Identify which cell holds the provided text, then report its [X, Y] central coordinate. 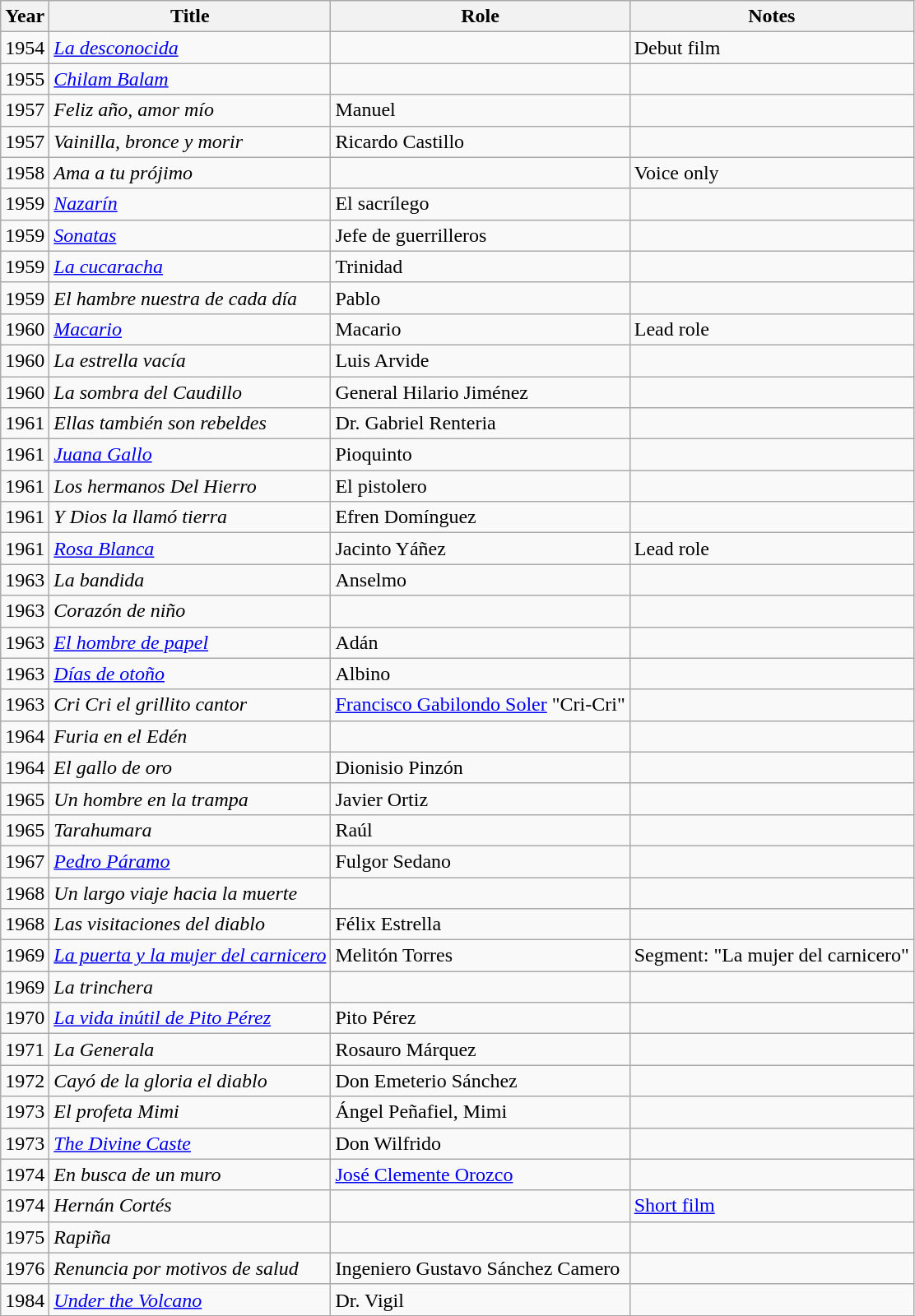
Un hombre en la trampa [190, 799]
Pioquinto [481, 455]
1976 [25, 1268]
Nazarín [190, 204]
Debut film [772, 48]
The Divine Caste [190, 1143]
Don Emeterio Sánchez [481, 1081]
Efren Domínguez [481, 517]
La vida inútil de Pito Pérez [190, 1018]
Los hermanos Del Hierro [190, 486]
Ellas también son rebeldes [190, 424]
Furia en el Edén [190, 736]
El hambre nuestra de cada día [190, 298]
Jefe de guerrilleros [481, 235]
Y Dios la llamó tierra [190, 517]
Fulgor Sedano [481, 861]
Title [190, 16]
1984 [25, 1300]
Melitón Torres [481, 956]
Feliz año, amor mío [190, 110]
1954 [25, 48]
La puerta y la mujer del carnicero [190, 956]
Sonatas [190, 235]
Un largo viaje hacia la muerte [190, 892]
Juana Gallo [190, 455]
Don Wilfrido [481, 1143]
Pedro Páramo [190, 861]
José Clemente Orozco [481, 1175]
Rosauro Márquez [481, 1050]
Corazón de niño [190, 611]
Short film [772, 1206]
Tarahumara [190, 830]
El pistolero [481, 486]
Rosa Blanca [190, 549]
La estrella vacía [190, 360]
La bandida [190, 580]
Notes [772, 16]
Raúl [481, 830]
1955 [25, 79]
En busca de un muro [190, 1175]
Voice only [772, 173]
Vainilla, bronce y morir [190, 141]
La sombra del Caudillo [190, 392]
El hombre de papel [190, 642]
1971 [25, 1050]
Under the Volcano [190, 1300]
Manuel [481, 110]
La Generala [190, 1050]
1975 [25, 1237]
Renuncia por motivos de salud [190, 1268]
Dionisio Pinzón [481, 767]
Dr. Vigil [481, 1300]
Días de otoño [190, 674]
La desconocida [190, 48]
Adán [481, 642]
El gallo de oro [190, 767]
1970 [25, 1018]
1972 [25, 1081]
Cri Cri el grillito cantor [190, 705]
La trinchera [190, 987]
Pablo [481, 298]
Year [25, 16]
Francisco Gabilondo Soler "Cri-Cri" [481, 705]
Albino [481, 674]
Trinidad [481, 266]
Chilam Balam [190, 79]
El sacrílego [481, 204]
Jacinto Yáñez [481, 549]
Ricardo Castillo [481, 141]
El profeta Mimi [190, 1112]
Rapiña [190, 1237]
Ingeniero Gustavo Sánchez Camero [481, 1268]
1958 [25, 173]
Anselmo [481, 580]
Dr. Gabriel Renteria [481, 424]
Cayó de la gloria el diablo [190, 1081]
Segment: "La mujer del carnicero" [772, 956]
Pito Pérez [481, 1018]
General Hilario Jiménez [481, 392]
Ángel Peñafiel, Mimi [481, 1112]
La cucaracha [190, 266]
Félix Estrella [481, 924]
1967 [25, 861]
Javier Ortiz [481, 799]
Ama a tu prójimo [190, 173]
Las visitaciones del diablo [190, 924]
Luis Arvide [481, 360]
Role [481, 16]
Hernán Cortés [190, 1206]
